Locate the cell with the specified text and output its (X, Y) center coordinate. 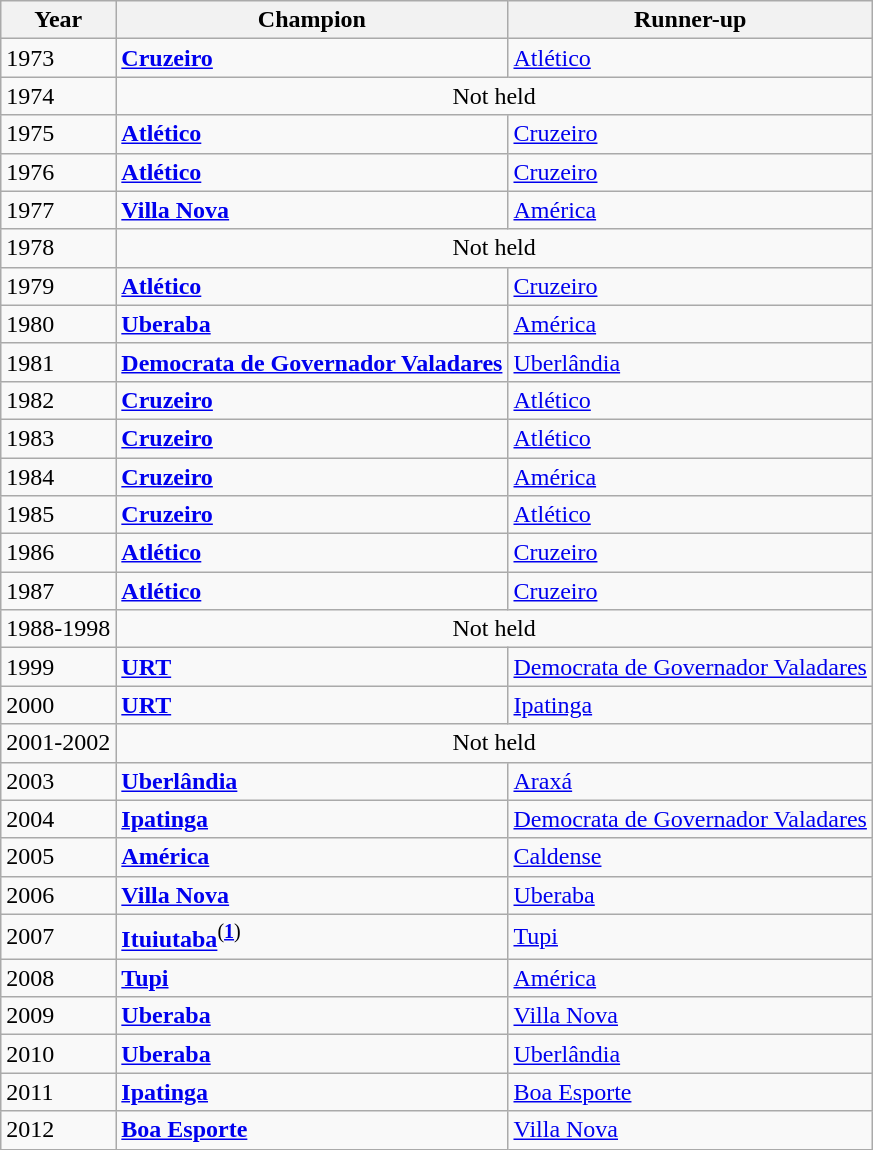
1982 (58, 400)
Caldense (690, 857)
1987 (58, 591)
2003 (58, 781)
2012 (58, 1130)
2010 (58, 1054)
1980 (58, 324)
2007 (58, 936)
1981 (58, 362)
1986 (58, 553)
1977 (58, 210)
2009 (58, 1016)
Year (58, 20)
Runner-up (690, 20)
Champion (312, 20)
1974 (58, 96)
1979 (58, 286)
Ituiutaba(1) (312, 936)
1976 (58, 172)
Araxá (690, 781)
1983 (58, 438)
2006 (58, 895)
2001-2002 (58, 743)
1978 (58, 248)
2005 (58, 857)
2011 (58, 1092)
1973 (58, 58)
1975 (58, 134)
2004 (58, 819)
1999 (58, 667)
1988-1998 (58, 629)
1984 (58, 477)
2008 (58, 978)
1985 (58, 515)
2000 (58, 705)
